Identify which cell holds the provided text, then report its [X, Y] central coordinate. 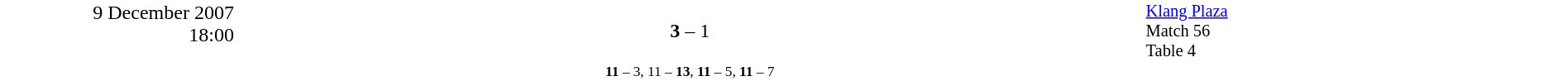
Klang PlazaMatch 56Table 4 [1356, 31]
3 – 1 [690, 31]
11 – 3, 11 – 13, 11 – 5, 11 – 7 [690, 71]
9 December 200718:00 [117, 40]
